Find where the given text appears and provide that cell's center as (x, y) coordinate. 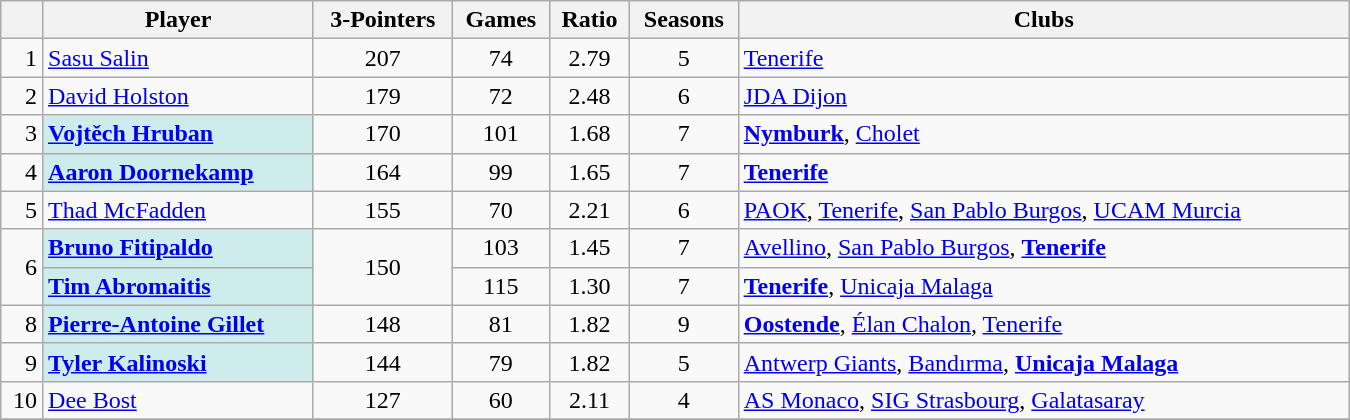
Games (500, 20)
Aaron Doornekamp (178, 172)
Pierre-Antoine Gillet (178, 324)
2.48 (590, 96)
115 (500, 286)
207 (382, 58)
74 (500, 58)
179 (382, 96)
3 (22, 134)
Tyler Kalinoski (178, 362)
144 (382, 362)
1.30 (590, 286)
Seasons (684, 20)
PAOK, Tenerife, San Pablo Burgos, UCAM Murcia (1044, 210)
164 (382, 172)
Oostende, Élan Chalon, Tenerife (1044, 324)
1.68 (590, 134)
Tim Abromaitis (178, 286)
Thad McFadden (178, 210)
79 (500, 362)
60 (500, 400)
103 (500, 248)
Vojtěch Hruban (178, 134)
Dee Bost (178, 400)
1.65 (590, 172)
155 (382, 210)
148 (382, 324)
1.45 (590, 248)
150 (382, 267)
Player (178, 20)
Clubs (1044, 20)
David Holston (178, 96)
2.21 (590, 210)
99 (500, 172)
2.79 (590, 58)
Sasu Salin (178, 58)
101 (500, 134)
Avellino, San Pablo Burgos, Tenerife (1044, 248)
2.11 (590, 400)
72 (500, 96)
AS Monaco, SIG Strasbourg, Galatasaray (1044, 400)
2 (22, 96)
Antwerp Giants, Bandırma, Unicaja Malaga (1044, 362)
8 (22, 324)
10 (22, 400)
Bruno Fitipaldo (178, 248)
81 (500, 324)
Nymburk, Cholet (1044, 134)
70 (500, 210)
170 (382, 134)
Ratio (590, 20)
1 (22, 58)
127 (382, 400)
Tenerife, Unicaja Malaga (1044, 286)
3-Pointers (382, 20)
JDA Dijon (1044, 96)
